Detect which cell encompasses the target text, then output its [X, Y] center coordinate. 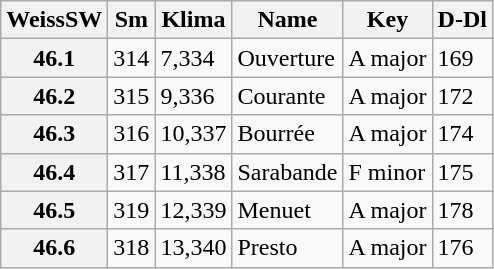
Sarabande [288, 172]
Ouverture [288, 58]
317 [132, 172]
9,336 [194, 96]
10,337 [194, 134]
D-Dl [462, 20]
178 [462, 210]
Sm [132, 20]
Key [388, 20]
F minor [388, 172]
318 [132, 248]
46.3 [54, 134]
46.4 [54, 172]
314 [132, 58]
7,334 [194, 58]
46.1 [54, 58]
174 [462, 134]
13,340 [194, 248]
46.5 [54, 210]
12,339 [194, 210]
46.2 [54, 96]
319 [132, 210]
176 [462, 248]
11,338 [194, 172]
Menuet [288, 210]
Courante [288, 96]
46.6 [54, 248]
Presto [288, 248]
316 [132, 134]
Bourrée [288, 134]
172 [462, 96]
175 [462, 172]
Name [288, 20]
315 [132, 96]
169 [462, 58]
Klima [194, 20]
WeissSW [54, 20]
